Return the (X, Y) coordinate for the center point of the cell that contains the specified text.  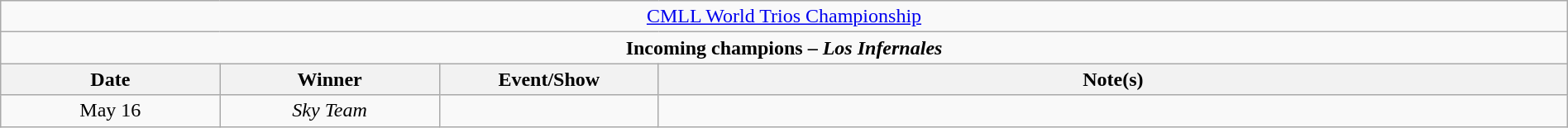
CMLL World Trios Championship (784, 17)
Event/Show (549, 79)
May 16 (111, 111)
Sky Team (329, 111)
Winner (329, 79)
Note(s) (1113, 79)
Date (111, 79)
Incoming champions – Los Infernales (784, 48)
